Find where the given text appears and provide that cell's center as [x, y] coordinate. 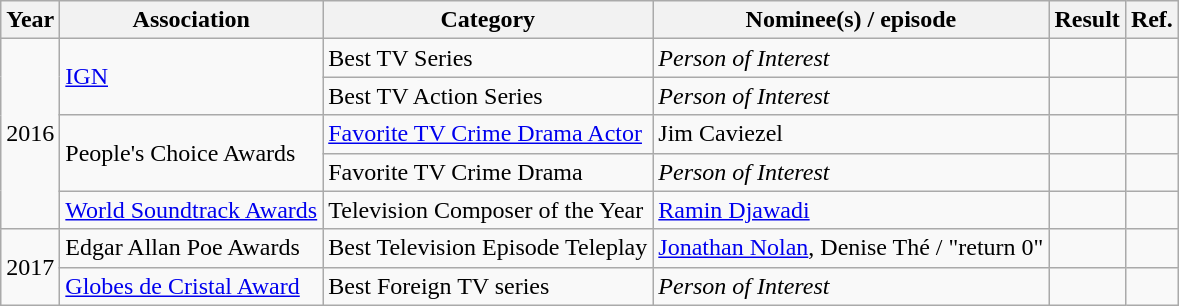
People's Choice Awards [192, 153]
Result [1087, 20]
Category [488, 20]
Jonathan Nolan, Denise Thé / "return 0" [851, 248]
World Soundtrack Awards [192, 210]
Nominee(s) / episode [851, 20]
Globes de Cristal Award [192, 286]
Ref. [1152, 20]
2016 [30, 134]
Best Television Episode Teleplay [488, 248]
IGN [192, 77]
Year [30, 20]
Best TV Series [488, 58]
Television Composer of the Year [488, 210]
Association [192, 20]
Ramin Djawadi [851, 210]
Best TV Action Series [488, 96]
Favorite TV Crime Drama Actor [488, 134]
Best Foreign TV series [488, 286]
Favorite TV Crime Drama [488, 172]
Jim Caviezel [851, 134]
2017 [30, 267]
Edgar Allan Poe Awards [192, 248]
